Identify which cell holds the provided text, then report its [x, y] central coordinate. 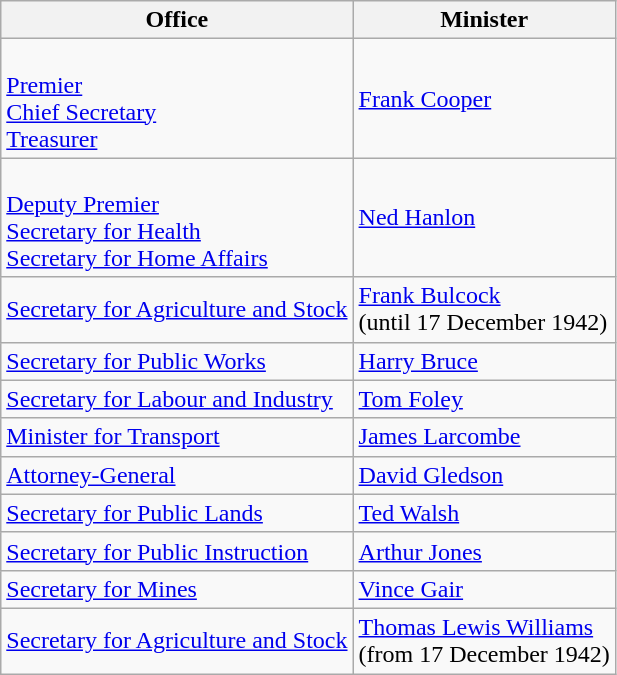
Thomas Lewis Williams(from 17 December 1942) [484, 640]
Harry Bruce [484, 361]
Frank Cooper [484, 98]
Minister [484, 20]
Ned Hanlon [484, 218]
Premier Chief Secretary Treasurer [177, 98]
Vince Gair [484, 589]
Secretary for Public Works [177, 361]
Frank Bulcock(until 17 December 1942) [484, 310]
Minister for Transport [177, 437]
Office [177, 20]
Secretary for Public Lands [177, 513]
James Larcombe [484, 437]
Deputy Premier Secretary for Health Secretary for Home Affairs [177, 218]
Arthur Jones [484, 551]
Secretary for Mines [177, 589]
Attorney-General [177, 475]
Secretary for Labour and Industry [177, 399]
Tom Foley [484, 399]
Secretary for Public Instruction [177, 551]
David Gledson [484, 475]
Ted Walsh [484, 513]
